Return [x, y] of the center of cell containing provided text 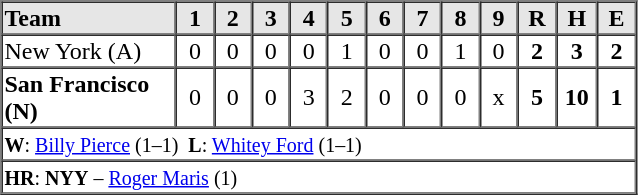
Team [89, 18]
New York (A) [89, 50]
8 [461, 18]
H [578, 18]
HR: NYY – Roger Maris (1) [319, 176]
E [616, 18]
7 [423, 18]
6 [385, 18]
10 [578, 98]
x [499, 98]
W: Billy Pierce (1–1) L: Whitey Ford (1–1) [319, 144]
4 [309, 18]
9 [499, 18]
R [536, 18]
San Francisco (N) [89, 98]
